Identify which cell holds the provided text, then report its [x, y] central coordinate. 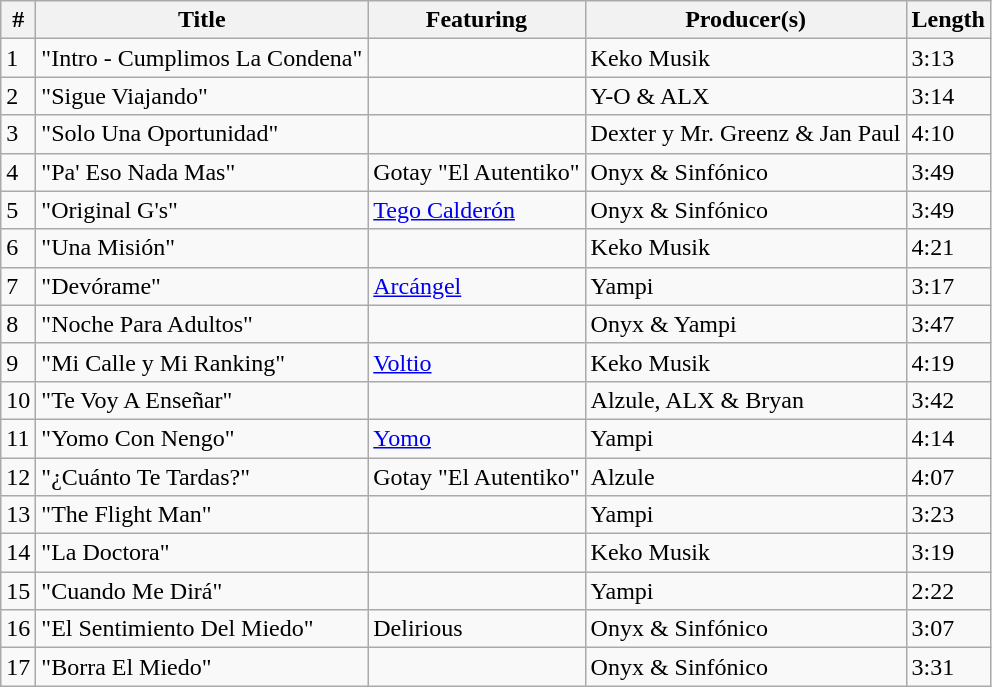
3:23 [948, 515]
Delirious [476, 629]
4:10 [948, 134]
"Cuando Me Dirá" [202, 591]
4:21 [948, 248]
17 [18, 667]
Alzule, ALX & Bryan [746, 400]
3:14 [948, 96]
Featuring [476, 20]
Alzule [746, 477]
4 [18, 172]
"Sigue Viajando" [202, 96]
14 [18, 553]
2:22 [948, 591]
Producer(s) [746, 20]
"Solo Una Oportunidad" [202, 134]
# [18, 20]
Yomo [476, 438]
11 [18, 438]
"Mi Calle y Mi Ranking" [202, 362]
1 [18, 58]
"La Doctora" [202, 553]
3:19 [948, 553]
"¿Cuánto Te Tardas?" [202, 477]
3:17 [948, 286]
15 [18, 591]
"Te Voy A Enseñar" [202, 400]
"El Sentimiento Del Miedo" [202, 629]
Length [948, 20]
"Borra El Miedo" [202, 667]
3:13 [948, 58]
Onyx & Yampi [746, 324]
9 [18, 362]
Arcángel [476, 286]
12 [18, 477]
"Una Misión" [202, 248]
7 [18, 286]
8 [18, 324]
10 [18, 400]
2 [18, 96]
13 [18, 515]
"Pa' Eso Nada Mas" [202, 172]
Y-O & ALX [746, 96]
"Yomo Con Nengo" [202, 438]
"Devórame" [202, 286]
3 [18, 134]
Tego Calderón [476, 210]
"Intro - Cumplimos La Condena" [202, 58]
"Noche Para Adultos" [202, 324]
3:31 [948, 667]
4:14 [948, 438]
5 [18, 210]
4:07 [948, 477]
3:07 [948, 629]
Voltio [476, 362]
4:19 [948, 362]
"Original G's" [202, 210]
Title [202, 20]
6 [18, 248]
"The Flight Man" [202, 515]
16 [18, 629]
3:47 [948, 324]
3:42 [948, 400]
Dexter y Mr. Greenz & Jan Paul [746, 134]
